Determine the [x, y] coordinate at the center of the cell enclosing the given text.  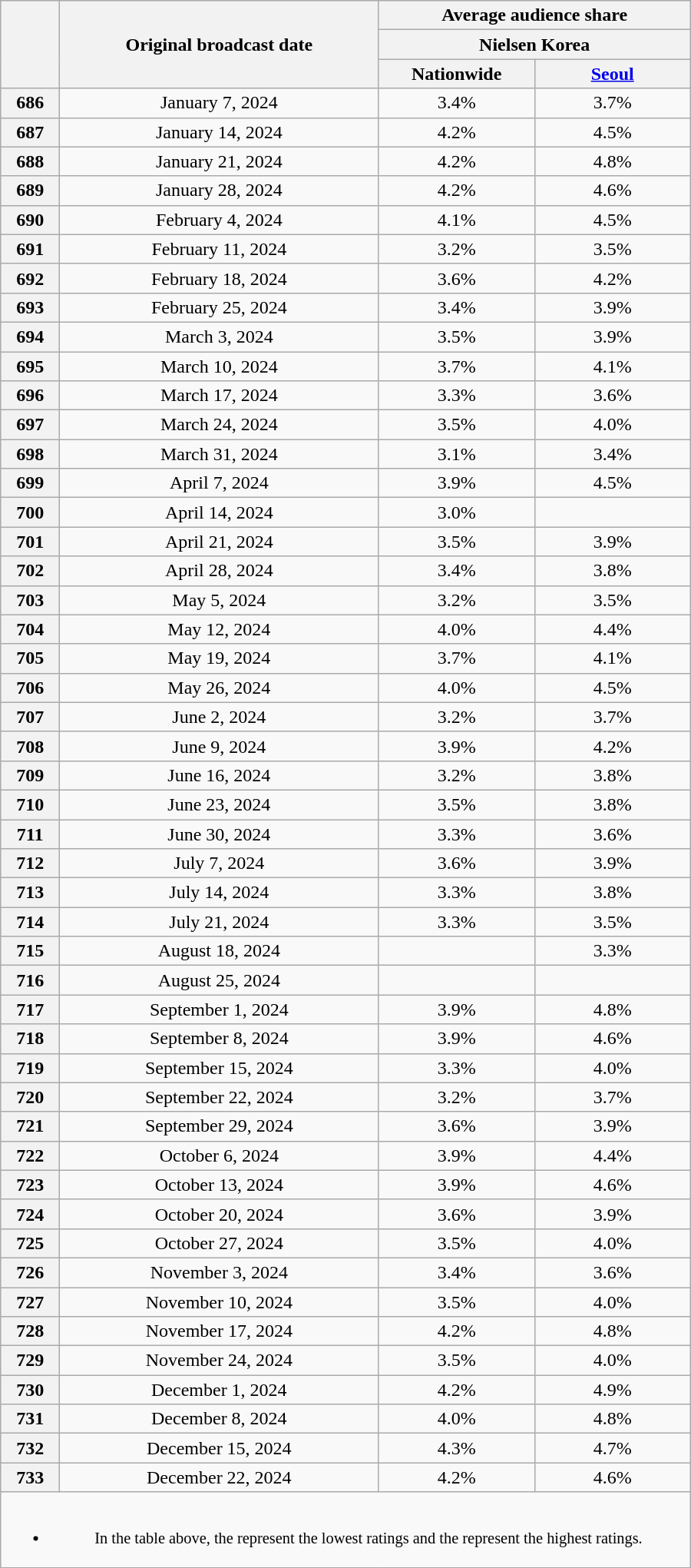
June 30, 2024 [220, 834]
715 [31, 951]
November 24, 2024 [220, 1361]
September 29, 2024 [220, 1126]
712 [31, 864]
699 [31, 483]
729 [31, 1361]
706 [31, 688]
March 17, 2024 [220, 396]
711 [31, 834]
728 [31, 1331]
718 [31, 1039]
697 [31, 425]
April 14, 2024 [220, 512]
April 7, 2024 [220, 483]
727 [31, 1302]
January 7, 2024 [220, 103]
714 [31, 922]
March 3, 2024 [220, 336]
May 19, 2024 [220, 658]
December 15, 2024 [220, 1448]
Seoul [613, 74]
July 14, 2024 [220, 893]
724 [31, 1214]
July 7, 2024 [220, 864]
701 [31, 542]
688 [31, 161]
December 1, 2024 [220, 1390]
689 [31, 191]
May 5, 2024 [220, 600]
August 18, 2024 [220, 951]
698 [31, 454]
722 [31, 1155]
695 [31, 366]
686 [31, 103]
702 [31, 571]
October 20, 2024 [220, 1214]
June 9, 2024 [220, 746]
717 [31, 1009]
696 [31, 396]
June 2, 2024 [220, 717]
700 [31, 512]
February 11, 2024 [220, 249]
December 8, 2024 [220, 1419]
September 8, 2024 [220, 1039]
December 22, 2024 [220, 1477]
February 25, 2024 [220, 307]
725 [31, 1243]
3.1% [456, 454]
704 [31, 629]
November 3, 2024 [220, 1272]
October 6, 2024 [220, 1155]
733 [31, 1477]
713 [31, 893]
690 [31, 220]
731 [31, 1419]
4.9% [613, 1390]
March 10, 2024 [220, 366]
May 26, 2024 [220, 688]
707 [31, 717]
691 [31, 249]
Nationwide [456, 74]
Average audience share [534, 15]
693 [31, 307]
October 13, 2024 [220, 1185]
June 16, 2024 [220, 775]
September 15, 2024 [220, 1068]
692 [31, 278]
January 28, 2024 [220, 191]
Original broadcast date [220, 45]
February 18, 2024 [220, 278]
710 [31, 804]
4.3% [456, 1448]
708 [31, 746]
Nielsen Korea [534, 45]
March 24, 2024 [220, 425]
September 22, 2024 [220, 1097]
716 [31, 980]
May 12, 2024 [220, 629]
719 [31, 1068]
August 25, 2024 [220, 980]
720 [31, 1097]
September 1, 2024 [220, 1009]
730 [31, 1390]
March 31, 2024 [220, 454]
In the table above, the represent the lowest ratings and the represent the highest ratings. [345, 1530]
July 21, 2024 [220, 922]
February 4, 2024 [220, 220]
October 27, 2024 [220, 1243]
703 [31, 600]
April 21, 2024 [220, 542]
June 23, 2024 [220, 804]
4.7% [613, 1448]
709 [31, 775]
705 [31, 658]
January 21, 2024 [220, 161]
January 14, 2024 [220, 132]
687 [31, 132]
April 28, 2024 [220, 571]
3.0% [456, 512]
726 [31, 1272]
694 [31, 336]
November 17, 2024 [220, 1331]
732 [31, 1448]
723 [31, 1185]
November 10, 2024 [220, 1302]
721 [31, 1126]
